Extract the (X, Y) coordinate from the center of the cell holding the provided text.  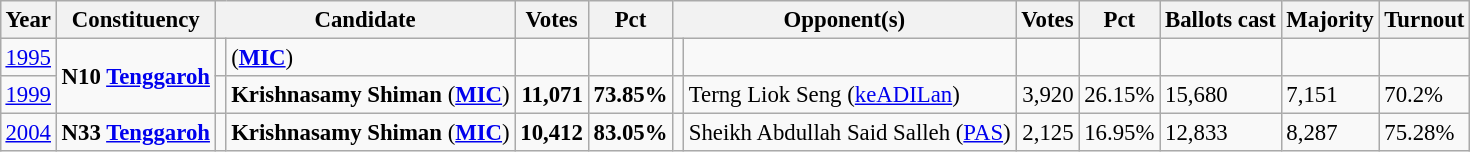
15,680 (1220, 95)
10,412 (552, 133)
1999 (28, 95)
Constituency (136, 20)
3,920 (1048, 95)
Majority (1330, 20)
Year (28, 20)
Opponent(s) (844, 20)
Terng Liok Seng (keADILan) (850, 95)
75.28% (1424, 133)
2004 (28, 133)
8,287 (1330, 133)
7,151 (1330, 95)
70.2% (1424, 95)
N33 Tenggaroh (136, 133)
N10 Tenggaroh (136, 76)
16.95% (1120, 133)
Candidate (365, 20)
Sheikh Abdullah Said Salleh (PAS) (850, 133)
Ballots cast (1220, 20)
26.15% (1120, 95)
12,833 (1220, 133)
73.85% (630, 95)
11,071 (552, 95)
(MIC) (370, 57)
83.05% (630, 133)
Turnout (1424, 20)
1995 (28, 57)
2,125 (1048, 133)
